Locate the cell with the specified text and output its (X, Y) center coordinate. 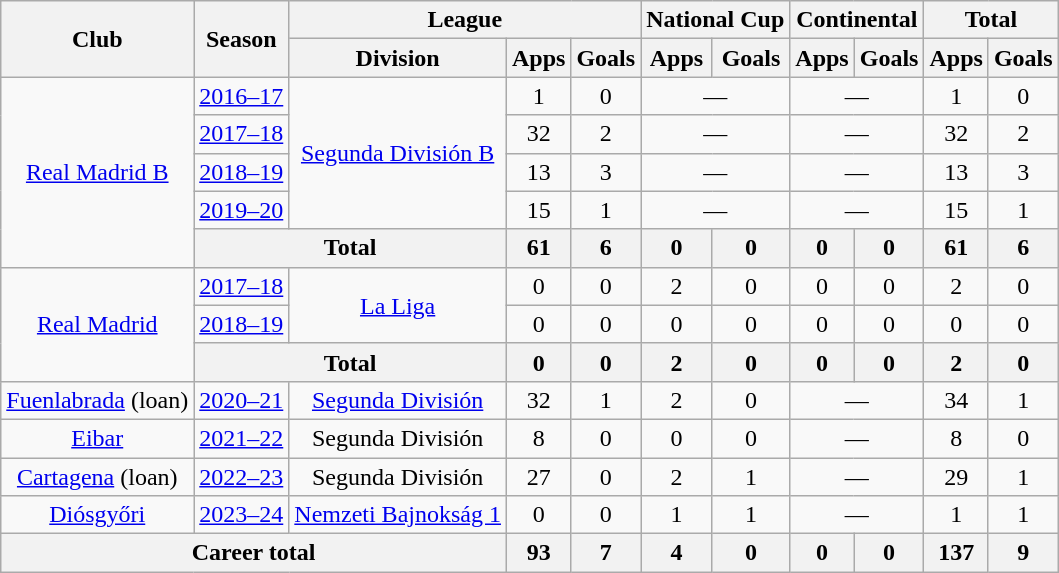
Cartagena (loan) (98, 477)
National Cup (716, 20)
Segunda División B (398, 153)
League (465, 20)
2022–23 (242, 477)
Fuenlabrada (loan) (98, 400)
2023–24 (242, 515)
29 (956, 477)
Division (398, 58)
2020–21 (242, 400)
93 (538, 553)
Diósgyőri (98, 515)
Real Madrid (98, 324)
2019–20 (242, 210)
Eibar (98, 438)
2021–22 (242, 438)
27 (538, 477)
2016–17 (242, 96)
Career total (254, 553)
Season (242, 39)
4 (677, 553)
Continental (857, 20)
Nemzeti Bajnokság 1 (398, 515)
La Liga (398, 305)
34 (956, 400)
Real Madrid B (98, 172)
137 (956, 553)
9 (1023, 553)
Club (98, 39)
7 (606, 553)
